Find where the given text appears and provide that cell's center as [X, Y] coordinate. 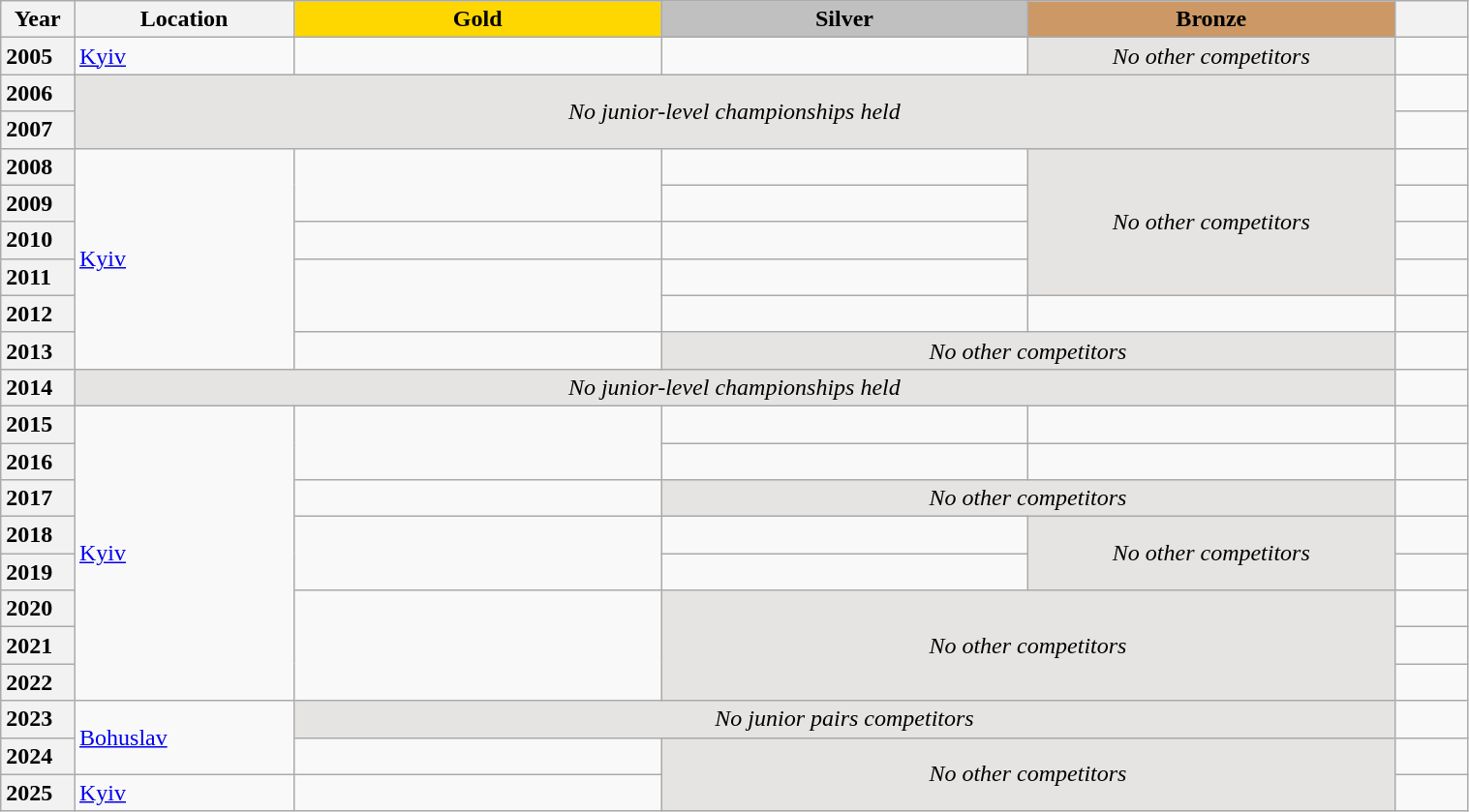
2018 [38, 535]
2007 [38, 130]
No junior pairs competitors [844, 719]
2023 [38, 719]
Year [38, 19]
Bronze [1210, 19]
2019 [38, 572]
Bohuslav [184, 737]
2021 [38, 646]
2022 [38, 682]
2024 [38, 756]
2005 [38, 56]
2015 [38, 424]
2017 [38, 498]
Location [184, 19]
2013 [38, 350]
2020 [38, 609]
2011 [38, 277]
2014 [38, 387]
2006 [38, 93]
2016 [38, 462]
2010 [38, 240]
Silver [844, 19]
Gold [478, 19]
2009 [38, 203]
2012 [38, 314]
2008 [38, 166]
2025 [38, 793]
